Identify which cell holds the provided text, then report its (x, y) central coordinate. 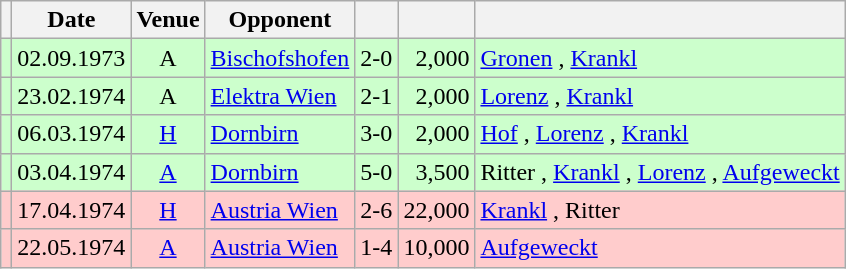
2-1 (376, 96)
Date (72, 20)
2-0 (376, 58)
Opponent (280, 20)
Gronen , Krankl (660, 58)
Krankl , Ritter (660, 210)
Venue (168, 20)
Aufgeweckt (660, 248)
22,000 (436, 210)
Bischofshofen (280, 58)
Hof , Lorenz , Krankl (660, 134)
02.09.1973 (72, 58)
2-6 (376, 210)
1-4 (376, 248)
Ritter , Krankl , Lorenz , Aufgeweckt (660, 172)
03.04.1974 (72, 172)
17.04.1974 (72, 210)
Lorenz , Krankl (660, 96)
10,000 (436, 248)
Elektra Wien (280, 96)
5-0 (376, 172)
3,500 (436, 172)
22.05.1974 (72, 248)
06.03.1974 (72, 134)
23.02.1974 (72, 96)
3-0 (376, 134)
